Identify which cell holds the provided text, then report its [X, Y] central coordinate. 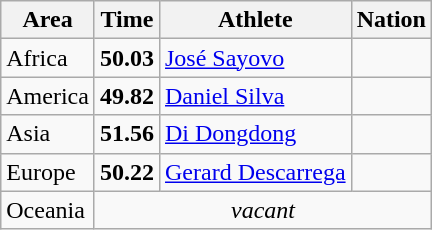
Africa [48, 58]
Di Dongdong [255, 134]
vacant [262, 210]
Oceania [48, 210]
Europe [48, 172]
Area [48, 20]
50.22 [126, 172]
Gerard Descarrega [255, 172]
Asia [48, 134]
51.56 [126, 134]
49.82 [126, 96]
Athlete [255, 20]
José Sayovo [255, 58]
Nation [391, 20]
50.03 [126, 58]
America [48, 96]
Time [126, 20]
Daniel Silva [255, 96]
